Locate the cell with the specified text and output its [X, Y] center coordinate. 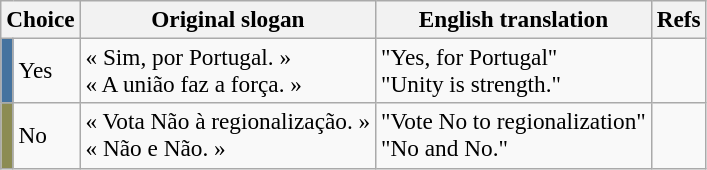
English translation [514, 19]
"Yes, for Portugal""Unity is strength." [514, 70]
Refs [678, 19]
"Vote No to regionalization""No and No." [514, 136]
« Sim, por Portugal. »« A união faz a força. » [228, 70]
Choice [40, 19]
No [46, 136]
Original slogan [228, 19]
« Vota Não à regionalização. »« Não e Não. » [228, 136]
Yes [46, 70]
